Output the [X, Y] coordinate of the center of the cell containing the given text.  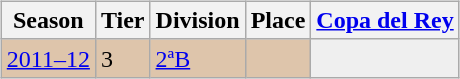
Copa del Rey [385, 20]
Division [198, 20]
Place [278, 20]
Tier [122, 20]
Season [48, 20]
2ªB [198, 58]
3 [122, 58]
2011–12 [48, 58]
